Provide the (x, y) coordinate of the cell's center where the given text is located.  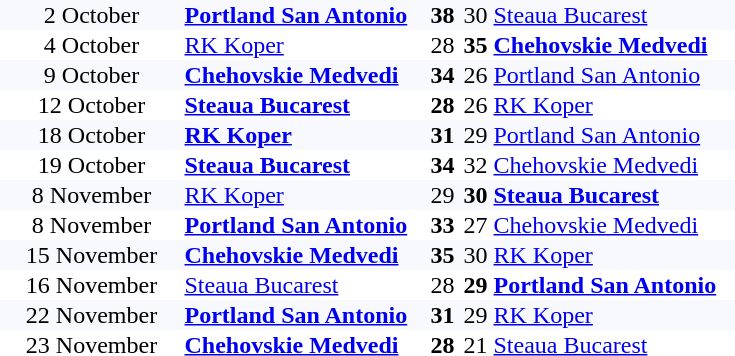
16 November (92, 285)
2 October (92, 15)
12 October (92, 105)
22 November (92, 315)
18 October (92, 135)
33 (442, 225)
38 (442, 15)
15 November (92, 255)
32 (476, 165)
27 (476, 225)
9 October (92, 75)
4 October (92, 45)
19 October (92, 165)
